Capture the cell that displays the provided text and extract its (X, Y) central coordinate. 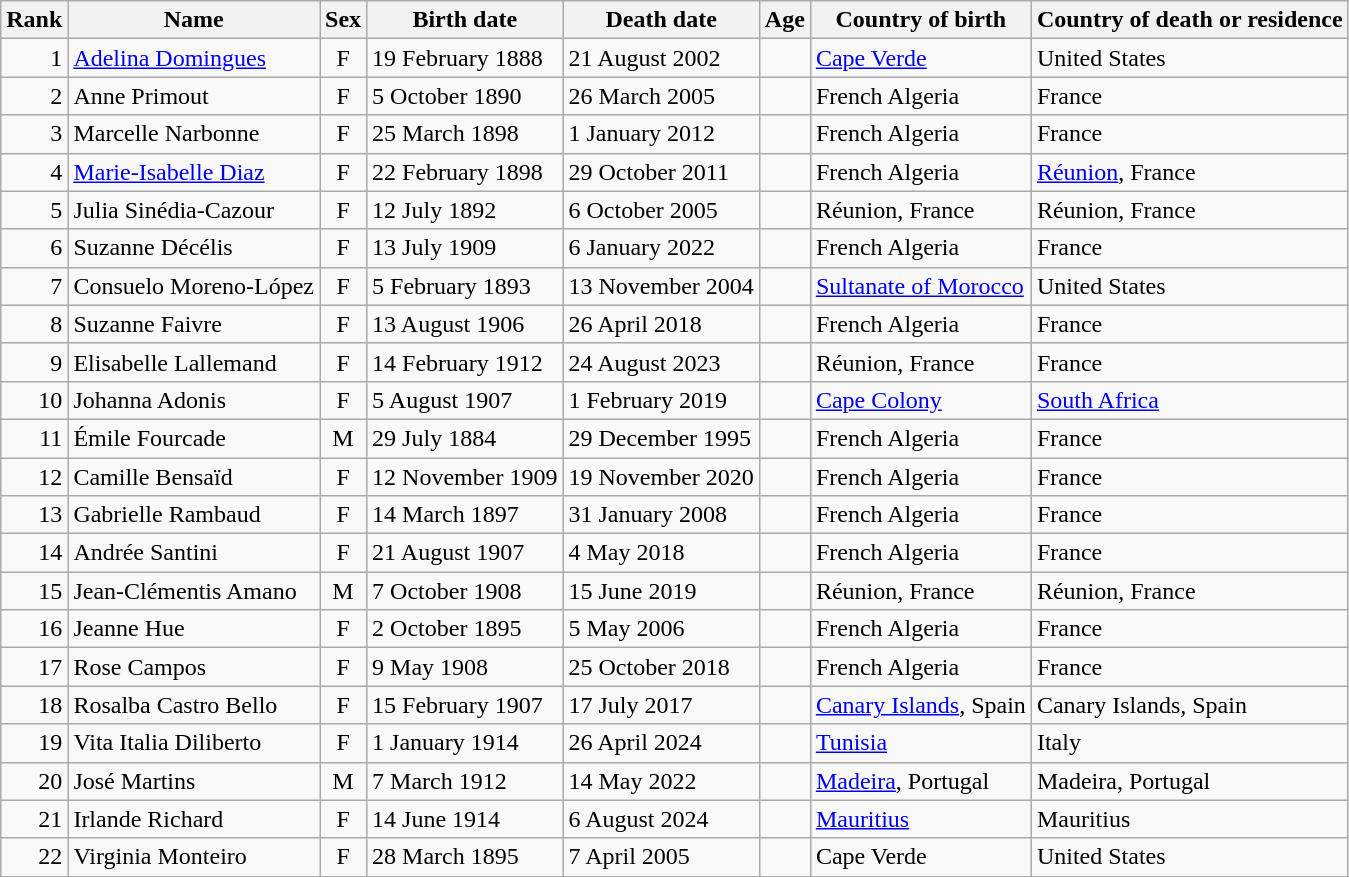
5 February 1893 (465, 286)
Age (784, 20)
2 October 1895 (465, 629)
Sultanate of Morocco (920, 286)
Country of birth (920, 20)
18 (34, 705)
Consuelo Moreno-López (194, 286)
Suzanne Faivre (194, 324)
Gabrielle Rambaud (194, 515)
24 August 2023 (661, 362)
14 February 1912 (465, 362)
Jean-Clémentis Amano (194, 591)
26 April 2018 (661, 324)
11 (34, 438)
26 April 2024 (661, 743)
3 (34, 134)
José Martins (194, 781)
Tunisia (920, 743)
25 October 2018 (661, 667)
22 February 1898 (465, 172)
5 (34, 210)
Name (194, 20)
17 (34, 667)
12 July 1892 (465, 210)
Camille Bensaïd (194, 477)
29 December 1995 (661, 438)
6 August 2024 (661, 819)
13 (34, 515)
Rank (34, 20)
4 May 2018 (661, 553)
7 April 2005 (661, 857)
Jeanne Hue (194, 629)
21 (34, 819)
29 October 2011 (661, 172)
14 May 2022 (661, 781)
21 August 1907 (465, 553)
13 July 1909 (465, 248)
15 June 2019 (661, 591)
Anne Primout (194, 96)
Italy (1190, 743)
12 (34, 477)
17 July 2017 (661, 705)
7 October 1908 (465, 591)
22 (34, 857)
Johanna Adonis (194, 400)
14 June 1914 (465, 819)
7 (34, 286)
Country of death or residence (1190, 20)
Rosalba Castro Bello (194, 705)
Rose Campos (194, 667)
19 November 2020 (661, 477)
19 (34, 743)
South Africa (1190, 400)
Vita Italia Diliberto (194, 743)
5 August 1907 (465, 400)
16 (34, 629)
Adelina Domingues (194, 58)
28 March 1895 (465, 857)
6 January 2022 (661, 248)
12 November 1909 (465, 477)
20 (34, 781)
10 (34, 400)
1 January 2012 (661, 134)
Elisabelle Lallemand (194, 362)
15 (34, 591)
2 (34, 96)
13 November 2004 (661, 286)
Birth date (465, 20)
26 March 2005 (661, 96)
Irlande Richard (194, 819)
25 March 1898 (465, 134)
Émile Fourcade (194, 438)
13 August 1906 (465, 324)
1 (34, 58)
9 May 1908 (465, 667)
Cape Colony (920, 400)
Andrée Santini (194, 553)
1 January 1914 (465, 743)
Marcelle Narbonne (194, 134)
Sex (344, 20)
8 (34, 324)
9 (34, 362)
19 February 1888 (465, 58)
Marie-Isabelle Diaz (194, 172)
31 January 2008 (661, 515)
6 (34, 248)
Julia Sinédia-Cazour (194, 210)
15 February 1907 (465, 705)
Virginia Monteiro (194, 857)
14 March 1897 (465, 515)
Suzanne Décélis (194, 248)
Death date (661, 20)
5 May 2006 (661, 629)
29 July 1884 (465, 438)
21 August 2002 (661, 58)
1 February 2019 (661, 400)
5 October 1890 (465, 96)
4 (34, 172)
6 October 2005 (661, 210)
14 (34, 553)
7 March 1912 (465, 781)
